For the text-containing cell, return its midpoint in [x, y] coordinate format. 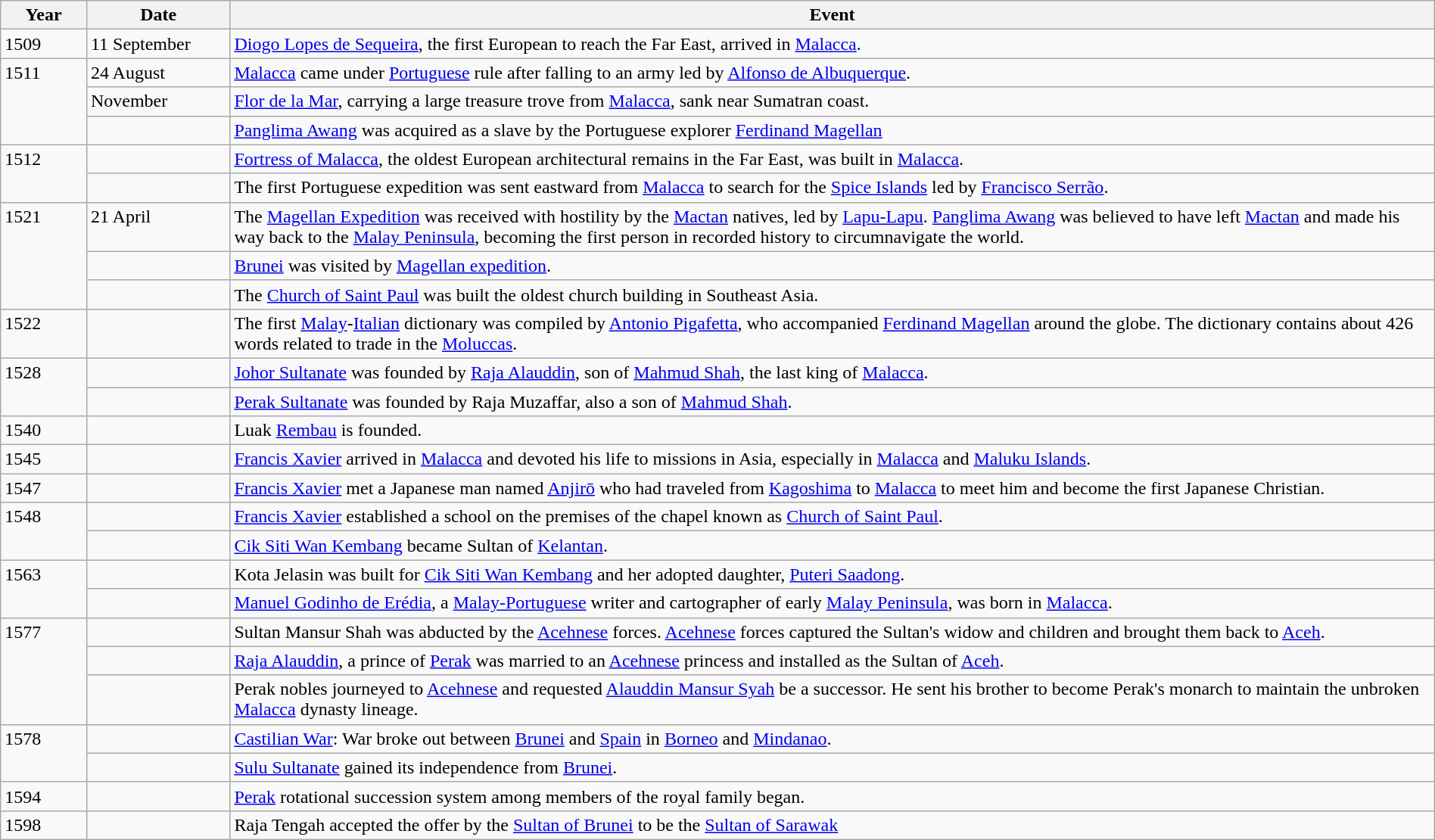
Francis Xavier arrived in Malacca and devoted his life to missions in Asia, especially in Malacca and Maluku Islands. [833, 459]
Diogo Lopes de Sequeira, the first European to reach the Far East, arrived in Malacca. [833, 44]
1511 [44, 101]
Francis Xavier met a Japanese man named Anjirō who had traveled from Kagoshima to Malacca to meet him and become the first Japanese Christian. [833, 488]
Event [833, 15]
Fortress of Malacca, the oldest European architectural remains in the Far East, was built in Malacca. [833, 159]
1578 [44, 753]
The Church of Saint Paul was built the oldest church building in Southeast Asia. [833, 294]
Perak rotational succession system among members of the royal family began. [833, 796]
Brunei was visited by Magellan expedition. [833, 266]
1528 [44, 387]
1577 [44, 670]
11 September [157, 44]
1598 [44, 825]
Cik Siti Wan Kembang became Sultan of Kelantan. [833, 546]
The first Portuguese expedition was sent eastward from Malacca to search for the Spice Islands led by Francisco Serrão. [833, 188]
Kota Jelasin was built for Cik Siti Wan Kembang and her adopted daughter, Puteri Saadong. [833, 574]
Year [44, 15]
Panglima Awang was acquired as a slave by the Portuguese explorer Ferdinand Magellan [833, 130]
Francis Xavier established a school on the premises of the chapel known as Church of Saint Paul. [833, 517]
1522 [44, 333]
1540 [44, 431]
1509 [44, 44]
1547 [44, 488]
1548 [44, 531]
Malacca came under Portuguese rule after falling to an army led by Alfonso de Albuquerque. [833, 73]
November [157, 101]
Luak Rembau is founded. [833, 431]
Raja Tengah accepted the offer by the Sultan of Brunei to be the Sultan of Sarawak [833, 825]
Perak Sultanate was founded by Raja Muzaffar, also a son of Mahmud Shah. [833, 402]
1563 [44, 589]
Flor de la Mar, carrying a large treasure trove from Malacca, sank near Sumatran coast. [833, 101]
Castilian War: War broke out between Brunei and Spain in Borneo and Mindanao. [833, 739]
Raja Alauddin, a prince of Perak was married to an Acehnese princess and installed as the Sultan of Aceh. [833, 661]
24 August [157, 73]
Date [157, 15]
1594 [44, 796]
Sulu Sultanate gained its independence from Brunei. [833, 767]
1545 [44, 459]
Johor Sultanate was founded by Raja Alauddin, son of Mahmud Shah, the last king of Malacca. [833, 372]
21 April [157, 227]
1512 [44, 173]
1521 [44, 256]
Sultan Mansur Shah was abducted by the Acehnese forces. Acehnese forces captured the Sultan's widow and children and brought them back to Aceh. [833, 632]
Manuel Godinho de Erédia, a Malay-Portuguese writer and cartographer of early Malay Peninsula, was born in Malacca. [833, 603]
